Find where the given text appears and provide that cell's center as [x, y] coordinate. 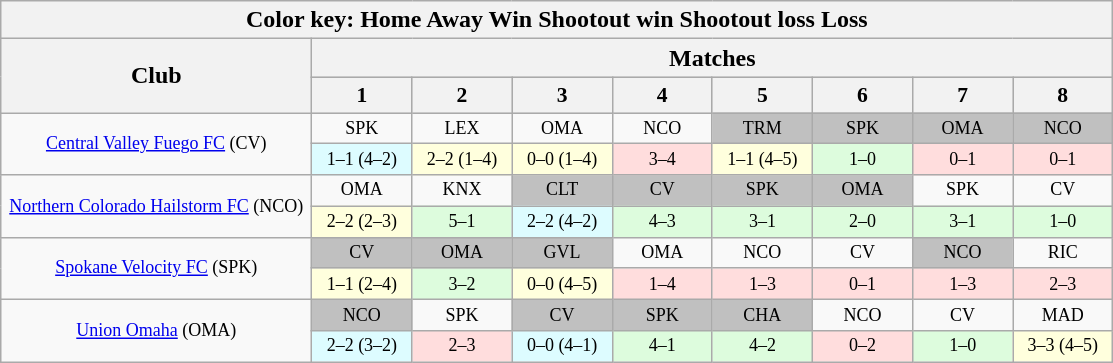
1–4 [662, 284]
0–0 (1–4) [562, 160]
3–3 (4–5) [1063, 346]
2 [462, 95]
2–0 [862, 222]
Club [156, 76]
Central Valley Fuego FC (CV) [156, 143]
2–2 (2–3) [362, 222]
5 [762, 95]
Matches [712, 58]
1–1 (4–5) [762, 160]
CHA [762, 316]
4–1 [662, 346]
Northern Colorado Hailstorm FC (NCO) [156, 206]
Union Omaha (OMA) [156, 331]
Color key: Home Away Win Shootout win Shootout loss Loss [557, 20]
4–3 [662, 222]
0–2 [862, 346]
RIC [1063, 252]
7 [963, 95]
5–1 [462, 222]
4–2 [762, 346]
3–4 [662, 160]
3 [562, 95]
TRM [762, 128]
1 [362, 95]
8 [1063, 95]
MAD [1063, 316]
2–2 (4–2) [562, 222]
6 [862, 95]
GVL [562, 252]
4 [662, 95]
1–1 (2–4) [362, 284]
2–2 (3–2) [362, 346]
Spokane Velocity FC (SPK) [156, 268]
KNX [462, 190]
0–0 (4–5) [562, 284]
1–1 (4–2) [362, 160]
0–0 (4–1) [562, 346]
LEX [462, 128]
2–2 (1–4) [462, 160]
CLT [562, 190]
3–2 [462, 284]
